From the cell containing the given text, extract its center point as (x, y) coordinate. 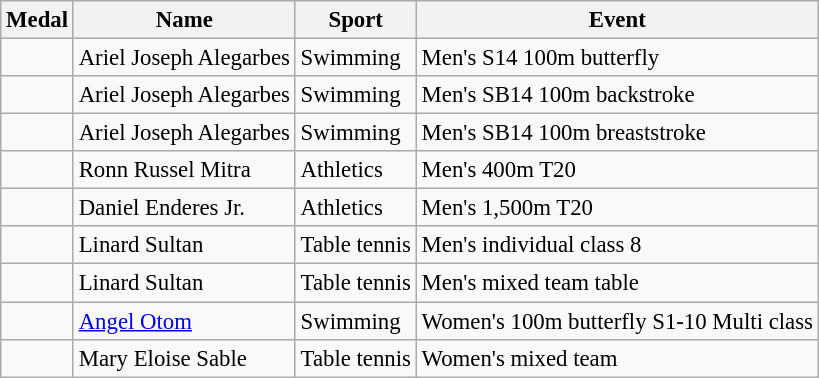
Daniel Enderes Jr. (184, 208)
Men's mixed team table (617, 283)
Ronn Russel Mitra (184, 170)
Men's S14 100m butterfly (617, 58)
Event (617, 20)
Medal (38, 20)
Men's individual class 8 (617, 245)
Men's SB14 100m breaststroke (617, 133)
Men's 400m T20 (617, 170)
Women's 100m butterfly S1-10 Multi class (617, 321)
Name (184, 20)
Men's 1,500m T20 (617, 208)
Sport (356, 20)
Women's mixed team (617, 358)
Mary Eloise Sable (184, 358)
Men's SB14 100m backstroke (617, 95)
Angel Otom (184, 321)
